For the text-containing cell, return its midpoint in (X, Y) coordinate format. 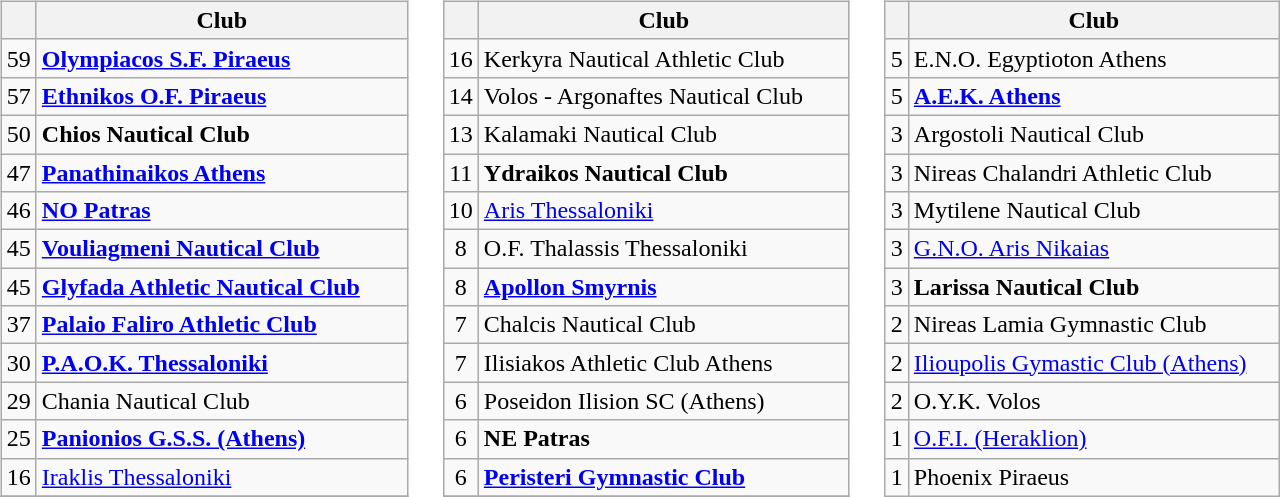
Iraklis Thessaloniki (222, 477)
A.E.K. Athens (1094, 96)
Panathinaikos Athens (222, 173)
Nireas Chalandri Athletic Club (1094, 173)
O.F. Thalassis Thessaloniki (664, 249)
NE Patras (664, 439)
Larissa Nautical Club (1094, 287)
Argostoli Nautical Club (1094, 134)
Olympiacos S.F. Piraeus (222, 58)
Mytilene Nautical Club (1094, 211)
O.Y.K. Volos (1094, 401)
Glyfada Athletic Nautical Club (222, 287)
37 (18, 325)
59 (18, 58)
50 (18, 134)
46 (18, 211)
Volos - Argonaftes Nautical Club (664, 96)
Panionios G.S.S. (Athens) (222, 439)
29 (18, 401)
Kerkyra Nautical Athletic Club (664, 58)
Ilioupolis Gymastic Club (Athens) (1094, 363)
14 (460, 96)
G.N.O. Aris Nikaias (1094, 249)
47 (18, 173)
Chania Nautical Club (222, 401)
NO Patras (222, 211)
Palaio Faliro Athletic Club (222, 325)
Vouliagmeni Nautical Club (222, 249)
Chalcis Nautical Club (664, 325)
O.F.I. (Heraklion) (1094, 439)
57 (18, 96)
Nireas Lamia Gymnastic Club (1094, 325)
25 (18, 439)
Ilisiakos Athletic Club Athens (664, 363)
Apollon Smyrnis (664, 287)
Aris Thessaloniki (664, 211)
Ethnikos O.F. Piraeus (222, 96)
30 (18, 363)
P.A.O.K. Thessaloniki (222, 363)
11 (460, 173)
Poseidon Ilision SC (Athens) (664, 401)
10 (460, 211)
Peristeri Gymnastic Club (664, 477)
Ydraikos Nautical Club (664, 173)
E.N.O. Egyptioton Athens (1094, 58)
13 (460, 134)
Phoenix Piraeus (1094, 477)
Kalamaki Nautical Club (664, 134)
Chios Nautical Club (222, 134)
